From the cell containing the given text, extract its center point as [X, Y] coordinate. 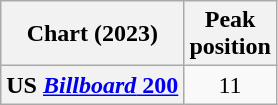
11 [230, 85]
Peakposition [230, 34]
US Billboard 200 [92, 85]
Chart (2023) [92, 34]
